For the text-containing cell, return its midpoint in (x, y) coordinate format. 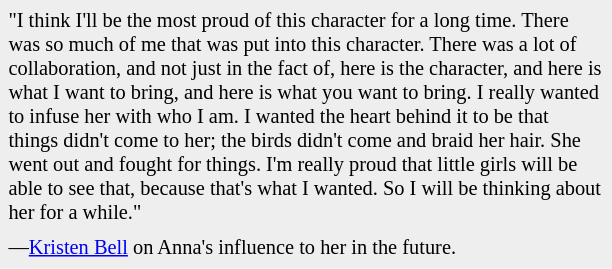
—Kristen Bell on Anna's influence to her in the future. (306, 248)
